Return the [x, y] coordinate for the center point of the cell that contains the specified text.  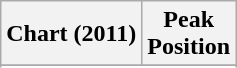
PeakPosition [189, 34]
Chart (2011) [72, 34]
